Capture the cell that displays the provided text and extract its [x, y] central coordinate. 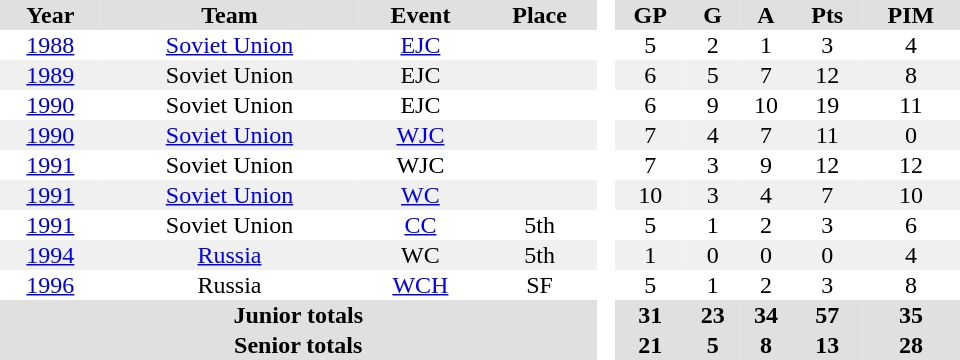
PIM [911, 15]
G [712, 15]
57 [828, 315]
Pts [828, 15]
Junior totals [298, 315]
CC [420, 225]
Team [230, 15]
Event [420, 15]
1988 [50, 45]
19 [828, 105]
31 [650, 315]
1996 [50, 285]
SF [540, 285]
35 [911, 315]
GP [650, 15]
13 [828, 345]
Place [540, 15]
23 [712, 315]
21 [650, 345]
Senior totals [298, 345]
34 [766, 315]
Year [50, 15]
1989 [50, 75]
A [766, 15]
WCH [420, 285]
28 [911, 345]
1994 [50, 255]
